Return the (X, Y) coordinate for the center point of the cell that contains the specified text.  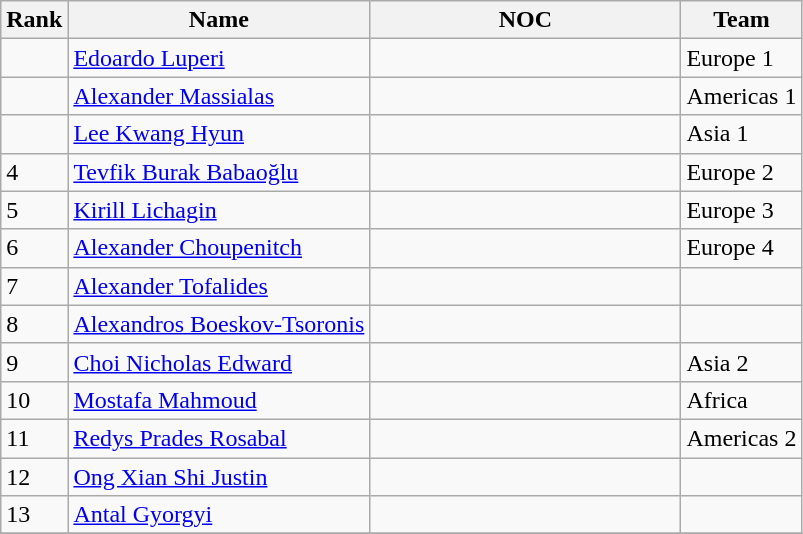
6 (34, 248)
NOC (526, 20)
5 (34, 210)
Americas 1 (742, 96)
Alexander Massialas (219, 96)
Mostafa Mahmoud (219, 400)
Alexander Choupenitch (219, 248)
Ong Xian Shi Justin (219, 477)
Rank (34, 20)
Africa (742, 400)
Europe 2 (742, 172)
Europe 3 (742, 210)
Asia 2 (742, 362)
Europe 1 (742, 58)
Europe 4 (742, 248)
9 (34, 362)
Name (219, 20)
Lee Kwang Hyun (219, 134)
7 (34, 286)
Redys Prades Rosabal (219, 438)
12 (34, 477)
Kirill Lichagin (219, 210)
13 (34, 515)
Tevfik Burak Babaoğlu (219, 172)
Choi Nicholas Edward (219, 362)
11 (34, 438)
Alexandros Boeskov-Tsoronis (219, 324)
Americas 2 (742, 438)
Antal Gyorgyi (219, 515)
10 (34, 400)
4 (34, 172)
Edoardo Luperi (219, 58)
Asia 1 (742, 134)
Team (742, 20)
Alexander Tofalides (219, 286)
8 (34, 324)
